Find where the given text appears and provide that cell's center as (X, Y) coordinate. 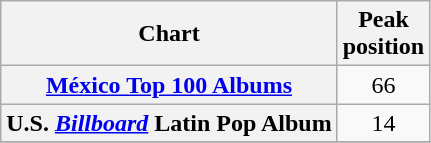
México Top 100 Albums (169, 85)
66 (383, 85)
14 (383, 123)
U.S. Billboard Latin Pop Album (169, 123)
Peakposition (383, 34)
Chart (169, 34)
